Identify which cell holds the provided text, then report its (x, y) central coordinate. 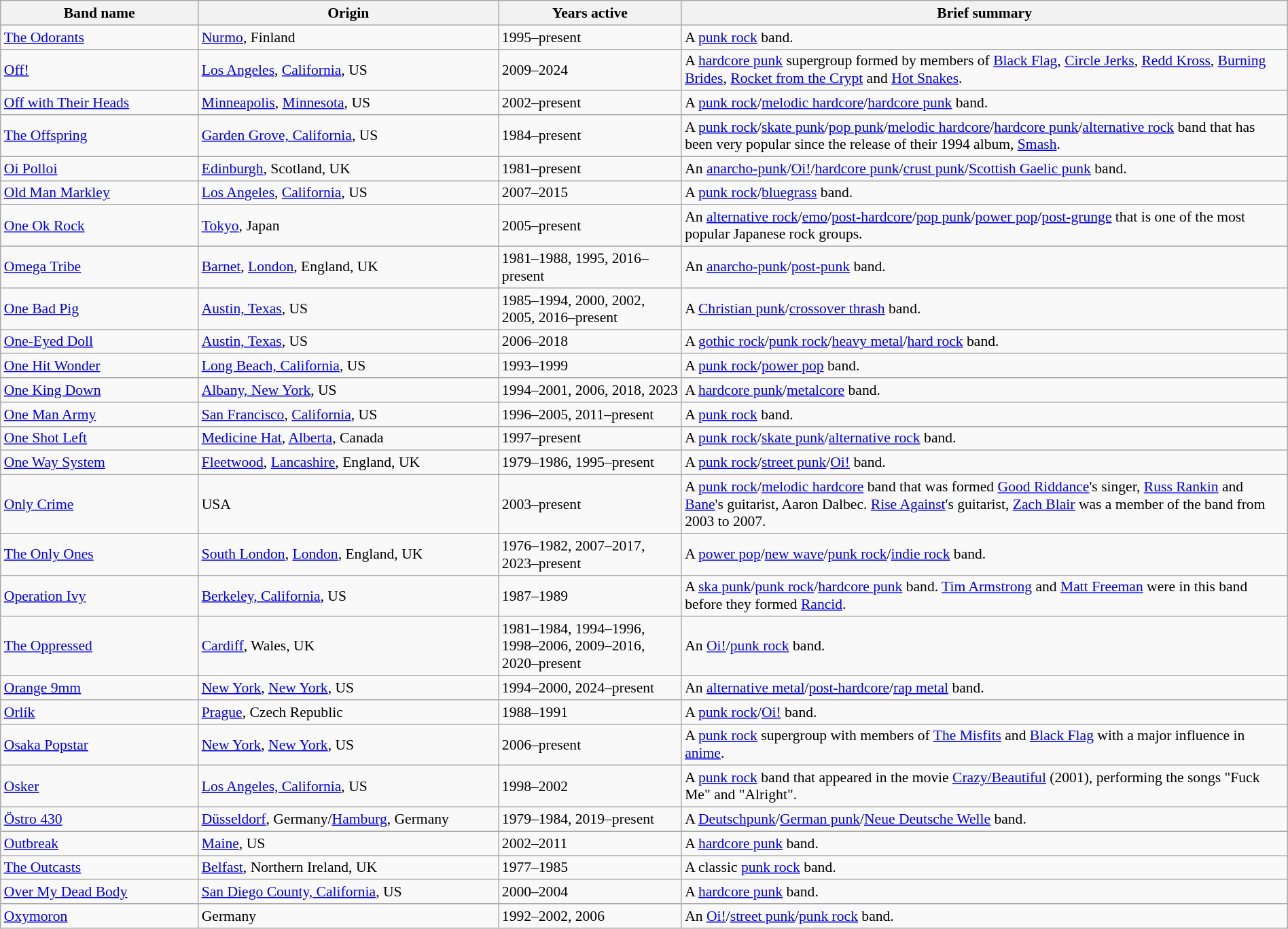
Brief summary (984, 13)
Osker (99, 787)
San Francisco, California, US (348, 415)
1998–2002 (590, 787)
Long Beach, California, US (348, 366)
Operation Ivy (99, 595)
A punk rock band that appeared in the movie Crazy/Beautiful (2001), performing the songs "Fuck Me" and "Alright". (984, 787)
A hardcore punk/metalcore band. (984, 390)
San Diego County, California, US (348, 892)
A punk rock/power pop band. (984, 366)
An alternative metal/post-hardcore/rap metal band. (984, 688)
One King Down (99, 390)
2006–2018 (590, 342)
Barnet, London, England, UK (348, 268)
Nurmo, Finland (348, 37)
2005–present (590, 226)
1981–1984, 1994–1996, 1998–2006, 2009–2016, 2020–present (590, 647)
An Oi!/street punk/punk rock band. (984, 916)
Minneapolis, Minnesota, US (348, 103)
One Man Army (99, 415)
1987–1989 (590, 595)
Tokyo, Japan (348, 226)
The Oppressed (99, 647)
Fleetwood, Lancashire, England, UK (348, 463)
2000–2004 (590, 892)
1977–1985 (590, 868)
1988–1991 (590, 712)
1994–2001, 2006, 2018, 2023 (590, 390)
Prague, Czech Republic (348, 712)
A punk rock supergroup with members of The Misfits and Black Flag with a major influence in anime. (984, 745)
A punk rock/bluegrass band. (984, 193)
Berkeley, California, US (348, 595)
The Offspring (99, 136)
Germany (348, 916)
An Oi!/punk rock band. (984, 647)
1994–2000, 2024–present (590, 688)
2006–present (590, 745)
The Odorants (99, 37)
Only Crime (99, 504)
A hardcore punk supergroup formed by members of Black Flag, Circle Jerks, Redd Kross, Burning Brides, Rocket from the Crypt and Hot Snakes. (984, 69)
One-Eyed Doll (99, 342)
The Only Ones (99, 555)
A Deutschpunk/German punk/Neue Deutsche Welle band. (984, 820)
Omega Tribe (99, 268)
One Way System (99, 463)
Belfast, Northern Ireland, UK (348, 868)
An alternative rock/emo/post-hardcore/pop punk/power pop/post-grunge that is one of the most popular Japanese rock groups. (984, 226)
Off with Their Heads (99, 103)
The Outcasts (99, 868)
1981–present (590, 169)
Edinburgh, Scotland, UK (348, 169)
Outbreak (99, 843)
Osaka Popstar (99, 745)
1993–1999 (590, 366)
Cardiff, Wales, UK (348, 647)
2002–present (590, 103)
Oxymoron (99, 916)
An anarcho-punk/post-punk band. (984, 268)
Medicine Hat, Alberta, Canada (348, 438)
One Shot Left (99, 438)
1985–1994, 2000, 2002, 2005, 2016–present (590, 309)
Origin (348, 13)
2002–2011 (590, 843)
A punk rock/Oi! band. (984, 712)
1995–present (590, 37)
Orange 9mm (99, 688)
An anarcho-punk/Oi!/hardcore punk/crust punk/Scottish Gaelic punk band. (984, 169)
1981–1988, 1995, 2016–present (590, 268)
A Christian punk/crossover thrash band. (984, 309)
USA (348, 504)
South London, London, England, UK (348, 555)
A punk rock/skate punk/alternative rock band. (984, 438)
Orlík (99, 712)
1997–present (590, 438)
1992–2002, 2006 (590, 916)
A gothic rock/punk rock/heavy metal/hard rock band. (984, 342)
Östro 430 (99, 820)
Oi Polloi (99, 169)
Over My Dead Body (99, 892)
A punk rock/street punk/Oi! band. (984, 463)
Albany, New York, US (348, 390)
One Ok Rock (99, 226)
Off! (99, 69)
A punk rock/melodic hardcore/hardcore punk band. (984, 103)
1984–present (590, 136)
2009–2024 (590, 69)
A power pop/new wave/punk rock/indie rock band. (984, 555)
A ska punk/punk rock/hardcore punk band. Tim Armstrong and Matt Freeman were in this band before they formed Rancid. (984, 595)
2003–present (590, 504)
Band name (99, 13)
2007–2015 (590, 193)
1979–1986, 1995–present (590, 463)
Düsseldorf, Germany/Hamburg, Germany (348, 820)
1979–1984, 2019–present (590, 820)
Maine, US (348, 843)
One Hit Wonder (99, 366)
Garden Grove, California, US (348, 136)
Old Man Markley (99, 193)
A classic punk rock band. (984, 868)
1996–2005, 2011–present (590, 415)
One Bad Pig (99, 309)
Years active (590, 13)
1976–1982, 2007–2017, 2023–present (590, 555)
